Pinpoint the cell where the given text exists, returning its (X, Y) midpoint coordinate. 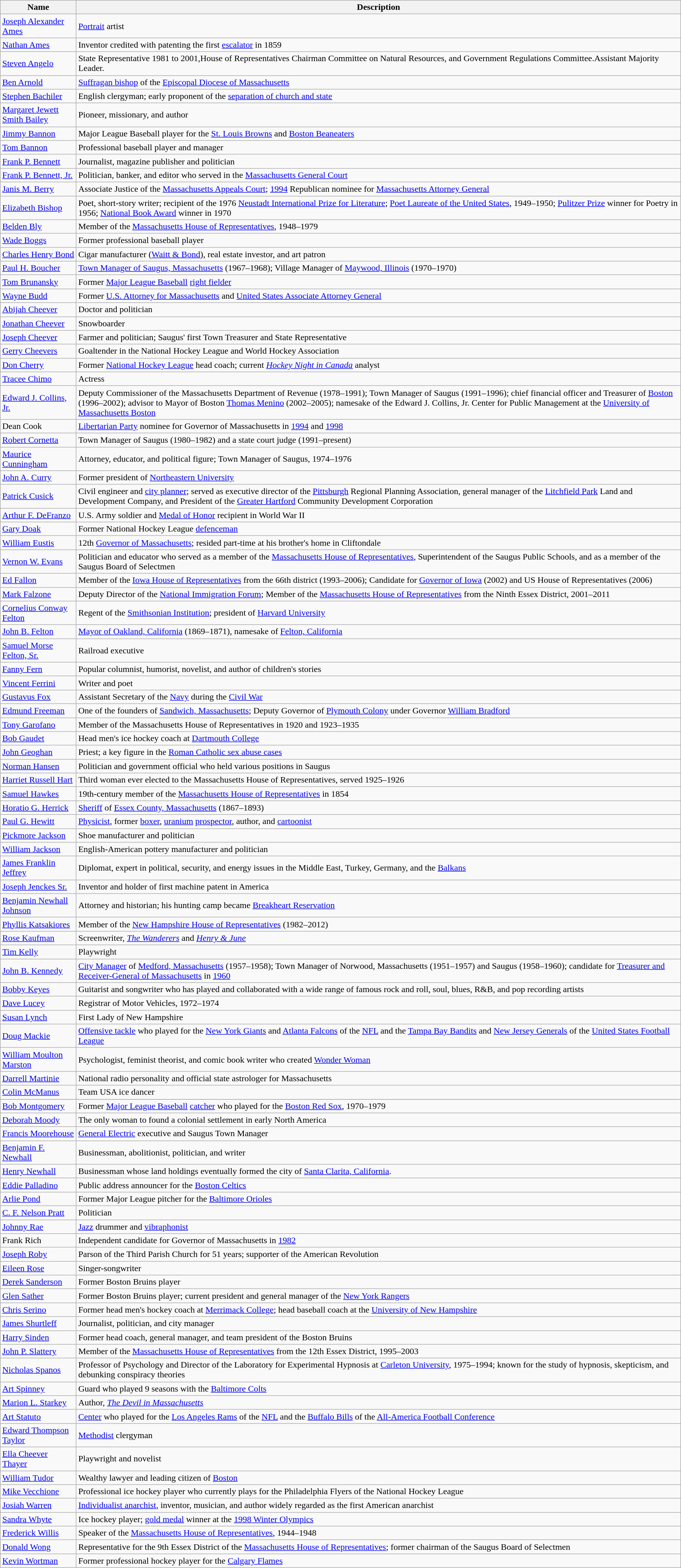
Robert Cornetta (39, 440)
Singer-songwriter (379, 1268)
William Tudor (39, 1477)
12th Governor of Massachusetts; resided part-time at his brother's home in Cliftondale (379, 543)
Center who played for the Los Angeles Rams of the NFL and the Buffalo Bills of the All-America Football Conference (379, 1416)
Snowboarder (379, 323)
Mayor of Oakland, California (1869–1871), namesake of Felton, California (379, 632)
Tracee Chimo (39, 379)
Goaltender in the National Hockey League and World Hockey Association (379, 351)
Gerry Cheevers (39, 351)
Abijah Cheever (39, 310)
Politician and government official who held various positions in Saugus (379, 766)
Businessman, abolitionist, politician, and writer (379, 1153)
Actress (379, 379)
Former National Hockey League head coach; current Hockey Night in Canada analyst (379, 365)
Paul H. Boucher (39, 268)
Farmer and politician; Saugus' first Town Treasurer and State Representative (379, 337)
Deborah Moody (39, 1120)
Member of the New Hampshire House of Representatives (1982–2012) (379, 924)
Member of the Massachusetts House of Representatives, 1948–1979 (379, 227)
Steven Angelo (39, 63)
Representative for the 9th Essex District of the Massachusetts House of Representatives; former chairman of the Saugus Board of Selectmen (379, 1547)
Janis M. Berry (39, 189)
Susan Lynch (39, 1017)
John P. Slattery (39, 1351)
Benjamin F. Newhall (39, 1153)
Joseph Cheever (39, 337)
Professional ice hockey player who currently plays for the Philadelphia Flyers of the National Hockey League (379, 1492)
Edward J. Collins, Jr. (39, 402)
Harriet Russell Hart (39, 780)
Town Manager of Saugus (1980–1982) and a state court judge (1991–present) (379, 440)
Former head men's hockey coach at Merrimack College; head baseball coach at the University of New Hampshire (379, 1310)
Cigar manufacturer (Waitt & Bond), real estate investor, and art patron (379, 254)
Tony Garofano (39, 724)
Cornelius Conway Felton (39, 613)
Kevin Wortman (39, 1561)
Author, The Devil in Massachusetts (379, 1402)
Screenwriter, The Wanderers and Henry & June (379, 938)
William Moulton Marston (39, 1059)
Vincent Ferrini (39, 683)
Jonathan Cheever (39, 323)
Johnny Rae (39, 1226)
Former professional hockey player for the Calgary Flames (379, 1561)
Eddie Palladino (39, 1185)
Independent candidate for Governor of Massachusetts in 1982 (379, 1241)
Joseph Alexander Ames (39, 26)
Joseph Roby (39, 1254)
Colin McManus (39, 1092)
Doug Mackie (39, 1036)
Assistant Secretary of the Navy during the Civil War (379, 697)
Diplomat, expert in political, security, and energy issues in the Middle East, Turkey, Germany, and the Balkans (379, 868)
John B. Kennedy (39, 971)
James Franklin Jeffrey (39, 868)
Public address announcer for the Boston Celtics (379, 1185)
Chris Serino (39, 1310)
Phyllis Katsakiores (39, 924)
Francis Moorehouse (39, 1134)
Fanny Fern (39, 669)
Frank Rich (39, 1241)
William Eustis (39, 543)
Edmund Freeman (39, 711)
Regent of the Smithsonian Institution; president of Harvard University (379, 613)
Tom Brunansky (39, 282)
Bob Gaudet (39, 739)
Paul G. Hewitt (39, 821)
Former president of Northeastern University (379, 478)
Rose Kaufman (39, 938)
19th-century member of the Massachusetts House of Representatives in 1854 (379, 794)
Methodist clergyman (379, 1435)
Member of the Massachusetts House of Representatives in 1920 and 1923–1935 (379, 724)
Glen Sather (39, 1296)
Arlie Pond (39, 1199)
Maurice Cunningham (39, 458)
Libertarian Party nominee for Governor of Massachusetts in 1994 and 1998 (379, 426)
Dean Cook (39, 426)
Samuel Hawkes (39, 794)
Pickmore Jackson (39, 835)
John Geoghan (39, 752)
Attorney, educator, and political figure; Town Manager of Saugus, 1974–1976 (379, 458)
Individualist anarchist, inventor, musician, and author widely regarded as the first American anarchist (379, 1505)
English clergyman; early proponent of the separation of church and state (379, 96)
One of the founders of Sandwich, Massachusetts; Deputy Governor of Plymouth Colony under Governor William Bradford (379, 711)
Deputy Director of the National Immigration Forum; Member of the Massachusetts House of Representatives from the Ninth Essex District, 2001–2011 (379, 594)
Team USA ice dancer (379, 1092)
Wayne Budd (39, 296)
Elizabeth Bishop (39, 207)
Ed Fallon (39, 580)
Derek Sanderson (39, 1282)
Inventor credited with patenting the first escalator in 1859 (379, 45)
Art Spinney (39, 1389)
Nathan Ames (39, 45)
Businessman whose land holdings eventually formed the city of Santa Clarita, California. (379, 1171)
Priest; a key figure in the Roman Catholic sex abuse cases (379, 752)
Former Major League pitcher for the Baltimore Orioles (379, 1199)
Member of the Massachusetts House of Representatives from the 12th Essex District, 1995–2003 (379, 1351)
Henry Newhall (39, 1171)
Mark Falzone (39, 594)
Gary Doak (39, 529)
Journalist, politician, and city manager (379, 1324)
Psychologist, feminist theorist, and comic book writer who created Wonder Woman (379, 1059)
Third woman ever elected to the Massachusetts House of Representatives, served 1925–1926 (379, 780)
Shoe manufacturer and politician (379, 835)
John A. Curry (39, 478)
Marion L. Starkey (39, 1402)
Popular columnist, humorist, novelist, and author of children's stories (379, 669)
Former Major League Baseball right fielder (379, 282)
Norman Hansen (39, 766)
Darrell Martinie (39, 1078)
Tim Kelly (39, 952)
Pioneer, missionary, and author (379, 115)
Former professional baseball player (379, 240)
Gustavus Fox (39, 697)
Vernon W. Evans (39, 562)
Ice hockey player; gold medal winner at the 1998 Winter Olympics (379, 1519)
Physicist, former boxer, uranium prospector, author, and cartoonist (379, 821)
Railroad executive (379, 650)
Benjamin Newhall Johnson (39, 905)
Former head coach, general manager, and team president of the Boston Bruins (379, 1337)
Joseph Jenckes Sr. (39, 887)
William Jackson (39, 849)
Frank P. Bennett (39, 161)
National radio personality and official state astrologer for Massachusetts (379, 1078)
Dave Lucey (39, 1003)
Sandra Whyte (39, 1519)
Bob Montgomery (39, 1106)
Name (39, 7)
Mike Vecchione (39, 1492)
Head men's ice hockey coach at Dartmouth College (379, 739)
Suffragan bishop of the Episcopal Diocese of Massachusetts (379, 82)
The only woman to found a colonial settlement in early North America (379, 1120)
Former Boston Bruins player (379, 1282)
Don Cherry (39, 365)
Samuel Morse Felton, Sr. (39, 650)
Wealthy lawyer and leading citizen of Boston (379, 1477)
Politician (379, 1213)
Guitarist and songwriter who has played and collaborated with a wide range of famous rock and roll, soul, blues, R&B, and pop recording artists (379, 990)
Sheriff of Essex County, Massachusetts (1867–1893) (379, 808)
Donald Wong (39, 1547)
Former Boston Bruins player; current president and general manager of the New York Rangers (379, 1296)
Parson of the Third Parish Church for 51 years; supporter of the American Revolution (379, 1254)
Journalist, magazine publisher and politician (379, 161)
Guard who played 9 seasons with the Baltimore Colts (379, 1389)
Ben Arnold (39, 82)
Speaker of the Massachusetts House of Representatives, 1944–1948 (379, 1533)
English-American pottery manufacturer and politician (379, 849)
John B. Felton (39, 632)
Associate Justice of the Massachusetts Appeals Court; 1994 Republican nominee for Massachusetts Attorney General (379, 189)
Stephen Bachiler (39, 96)
Inventor and holder of first machine patent in America (379, 887)
Frederick Willis (39, 1533)
Charles Henry Bond (39, 254)
Harry Sinden (39, 1337)
Edward Thompson Taylor (39, 1435)
Politician, banker, and editor who served in the Massachusetts General Court (379, 175)
Portrait artist (379, 26)
First Lady of New Hampshire (379, 1017)
Playwright and novelist (379, 1459)
Bobby Keyes (39, 990)
Professional baseball player and manager (379, 147)
Ella Cheever Thayer (39, 1459)
Art Statuto (39, 1416)
Arthur F. DeFranzo (39, 515)
Frank P. Bennett, Jr. (39, 175)
James Shurtleff (39, 1324)
Josiah Warren (39, 1505)
Doctor and politician (379, 310)
Description (379, 7)
Wade Boggs (39, 240)
Major League Baseball player for the St. Louis Browns and Boston Beaneaters (379, 134)
Former U.S. Attorney for Massachusetts and United States Associate Attorney General (379, 296)
Jazz drummer and vibraphonist (379, 1226)
Tom Bannon (39, 147)
Former National Hockey League defenceman (379, 529)
General Electric executive and Saugus Town Manager (379, 1134)
Former Major League Baseball catcher who played for the Boston Red Sox, 1970–1979 (379, 1106)
Eileen Rose (39, 1268)
Nicholas Spanos (39, 1370)
Town Manager of Saugus, Massachusetts (1967–1968); Village Manager of Maywood, Illinois (1970–1970) (379, 268)
Jimmy Bannon (39, 134)
Attorney and historian; his hunting camp became Breakheart Reservation (379, 905)
Horatio G. Herrick (39, 808)
U.S. Army soldier and Medal of Honor recipient in World War II (379, 515)
Patrick Cusick (39, 496)
C. F. Nelson Pratt (39, 1213)
Belden Bly (39, 227)
Writer and poet (379, 683)
Margaret Jewett Smith Bailey (39, 115)
Playwright (379, 952)
Registrar of Motor Vehicles, 1972–1974 (379, 1003)
